Identify which cell holds the provided text, then report its [X, Y] central coordinate. 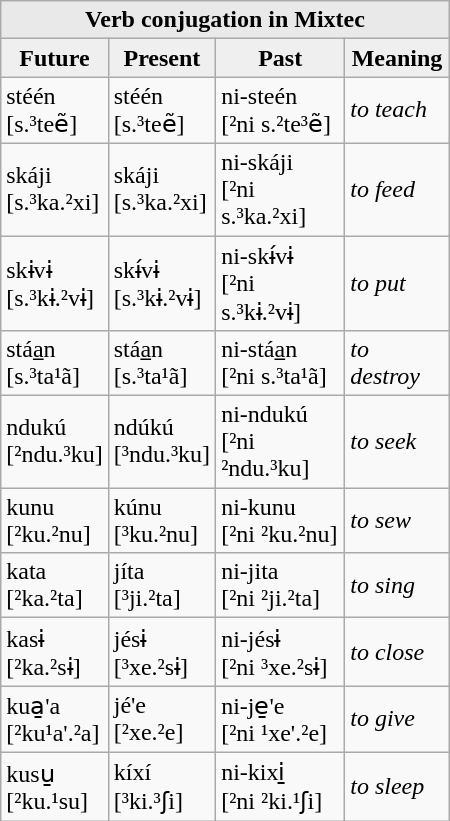
to sew [398, 520]
to destroy [398, 364]
Past [280, 58]
jé'e[²xe.²e] [162, 720]
kasɨ[²ka.²sɨ] [54, 652]
to close [398, 652]
ni-je̱'e[²ni ¹xe'.²e] [280, 720]
kunu[²ku.²nu] [54, 520]
kusu̱[²ku.¹su] [54, 786]
Future [54, 58]
Present [162, 58]
ndúkú[³ndu.³ku] [162, 442]
ni-kunu[²ni ²ku.²nu] [280, 520]
to teach [398, 110]
ni-ndukú[²ni ²ndu.³ku] [280, 442]
Meaning [398, 58]
ni-jita[²ni ²ji.²ta] [280, 586]
jésɨ[³xe.²sɨ] [162, 652]
to sleep [398, 786]
kúnu[³ku.²nu] [162, 520]
kua̱'a[²ku¹a'.²a] [54, 720]
kíxí[³ki.³ʃi] [162, 786]
kata[²ka.²ta] [54, 586]
Verb conjugation in Mixtec [225, 20]
ni-skáji[²ni s.³ka.²xi] [280, 189]
ni-jésɨ[²ni ³xe.²sɨ] [280, 652]
to put [398, 284]
skɨvɨ [s.³kɨ.²vɨ] [54, 284]
to sing [398, 586]
to feed [398, 189]
ni-skɨ́vɨ [²ni s.³kɨ.²vɨ] [280, 284]
jíta[³ji.²ta] [162, 586]
ni-stáan[²ni s.³ta¹ã] [280, 364]
ni-steén[²ni s.²te³ẽ] [280, 110]
to give [398, 720]
ni-kixi̱[²ni ²ki.¹ʃi] [280, 786]
skɨ́vɨ [s.³kɨ.²vɨ] [162, 284]
to seek [398, 442]
ndukú[²ndu.³ku] [54, 442]
